Provide the [X, Y] coordinate of the cell's center where the given text is located.  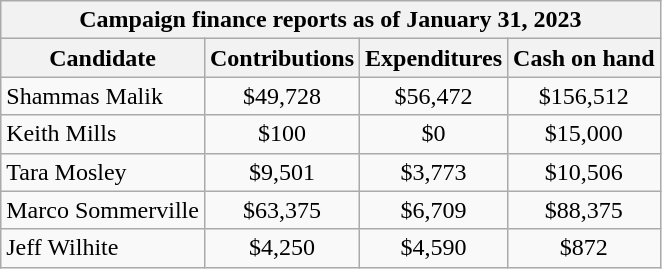
$4,250 [282, 248]
$49,728 [282, 96]
$9,501 [282, 172]
$3,773 [434, 172]
$0 [434, 134]
Keith Mills [103, 134]
Shammas Malik [103, 96]
$88,375 [584, 210]
$4,590 [434, 248]
Jeff Wilhite [103, 248]
$872 [584, 248]
Tara Mosley [103, 172]
Contributions [282, 58]
Cash on hand [584, 58]
$6,709 [434, 210]
$15,000 [584, 134]
Marco Sommerville [103, 210]
$100 [282, 134]
$156,512 [584, 96]
$63,375 [282, 210]
Expenditures [434, 58]
$56,472 [434, 96]
Candidate [103, 58]
$10,506 [584, 172]
Campaign finance reports as of January 31, 2023 [330, 20]
